Extract the [X, Y] coordinate from the center of the cell holding the provided text.  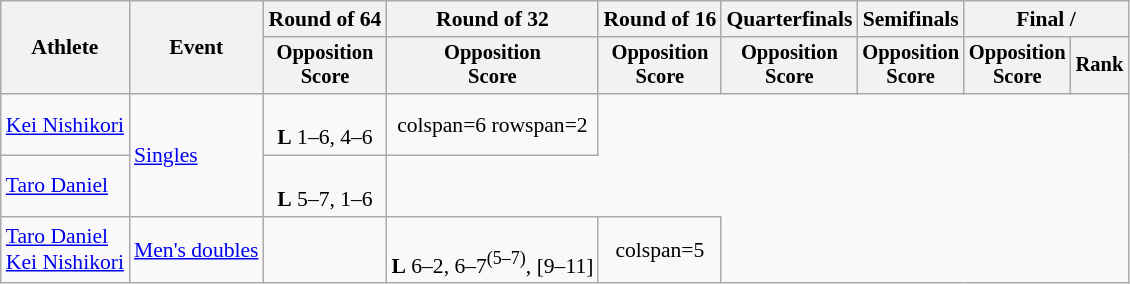
Athlete [65, 48]
colspan=5 [660, 250]
L 5–7, 1–6 [326, 186]
Singles [196, 155]
Rank [1100, 66]
Round of 64 [326, 19]
colspan=6 rowspan=2 [492, 124]
Quarterfinals [789, 19]
L 1–6, 4–6 [326, 124]
Kei Nishikori [65, 124]
Taro DanielKei Nishikori [65, 250]
Men's doubles [196, 250]
Round of 32 [492, 19]
Semifinals [910, 19]
Event [196, 48]
Final / [1046, 19]
L 6–2, 6–7(5–7), [9–11] [492, 250]
Taro Daniel [65, 186]
Round of 16 [660, 19]
